From the cell containing the given text, extract its center point as [X, Y] coordinate. 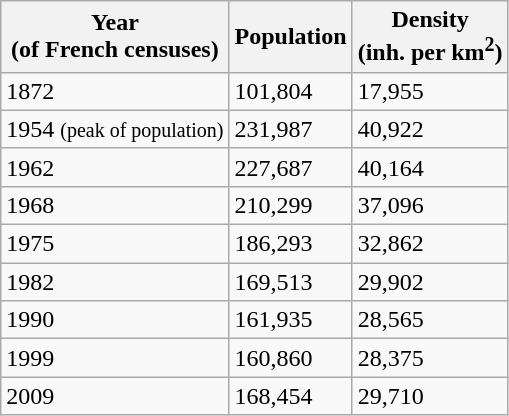
29,710 [430, 396]
186,293 [290, 244]
28,565 [430, 320]
231,987 [290, 129]
Density(inh. per km2) [430, 37]
1975 [115, 244]
37,096 [430, 205]
1872 [115, 91]
1954 (peak of population) [115, 129]
1962 [115, 167]
28,375 [430, 358]
1968 [115, 205]
210,299 [290, 205]
1990 [115, 320]
168,454 [290, 396]
17,955 [430, 91]
Year(of French censuses) [115, 37]
40,922 [430, 129]
161,935 [290, 320]
32,862 [430, 244]
101,804 [290, 91]
2009 [115, 396]
227,687 [290, 167]
160,860 [290, 358]
29,902 [430, 282]
40,164 [430, 167]
169,513 [290, 282]
Population [290, 37]
1982 [115, 282]
1999 [115, 358]
